Scan for the cell matching the given text and deliver its [x, y] coordinate at center. 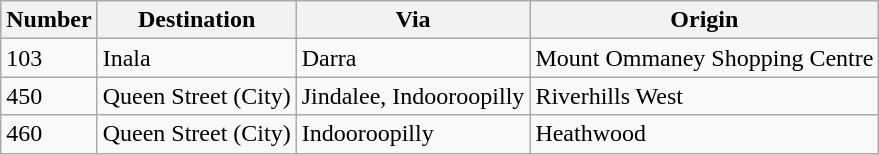
Riverhills West [704, 96]
460 [49, 134]
450 [49, 96]
Inala [196, 58]
103 [49, 58]
Origin [704, 20]
Via [413, 20]
Mount Ommaney Shopping Centre [704, 58]
Destination [196, 20]
Darra [413, 58]
Heathwood [704, 134]
Indooroopilly [413, 134]
Jindalee, Indooroopilly [413, 96]
Number [49, 20]
